From the cell containing the given text, extract its center point as (x, y) coordinate. 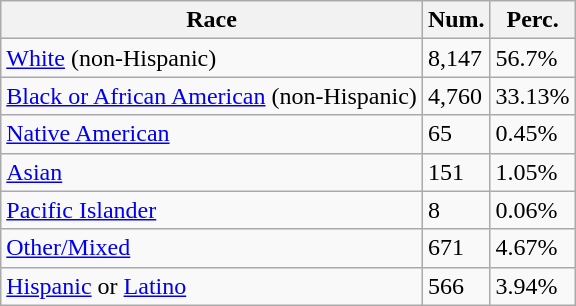
65 (456, 134)
Asian (212, 172)
White (non-Hispanic) (212, 58)
Black or African American (non-Hispanic) (212, 96)
8 (456, 210)
151 (456, 172)
566 (456, 286)
Num. (456, 20)
Native American (212, 134)
671 (456, 248)
Hispanic or Latino (212, 286)
0.45% (532, 134)
Other/Mixed (212, 248)
Race (212, 20)
4,760 (456, 96)
33.13% (532, 96)
1.05% (532, 172)
56.7% (532, 58)
3.94% (532, 286)
Pacific Islander (212, 210)
8,147 (456, 58)
Perc. (532, 20)
4.67% (532, 248)
0.06% (532, 210)
